Return the [x, y] coordinate for the center point of the cell that contains the specified text.  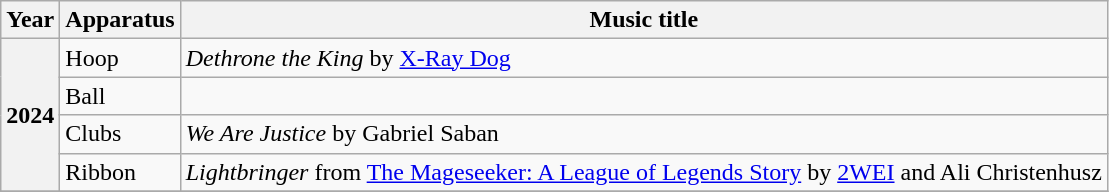
2024 [30, 115]
Dethrone the King by X-Ray Dog [644, 58]
Ribbon [120, 172]
Lightbringer from The Mageseeker: A League of Legends Story by 2WEI and Ali Christenhusz [644, 172]
Clubs [120, 134]
Hoop [120, 58]
Apparatus [120, 20]
Year [30, 20]
Ball [120, 96]
Music title [644, 20]
We Are Justice by Gabriel Saban [644, 134]
